Search for the cell housing the specified text and yield its [x, y] center coordinate. 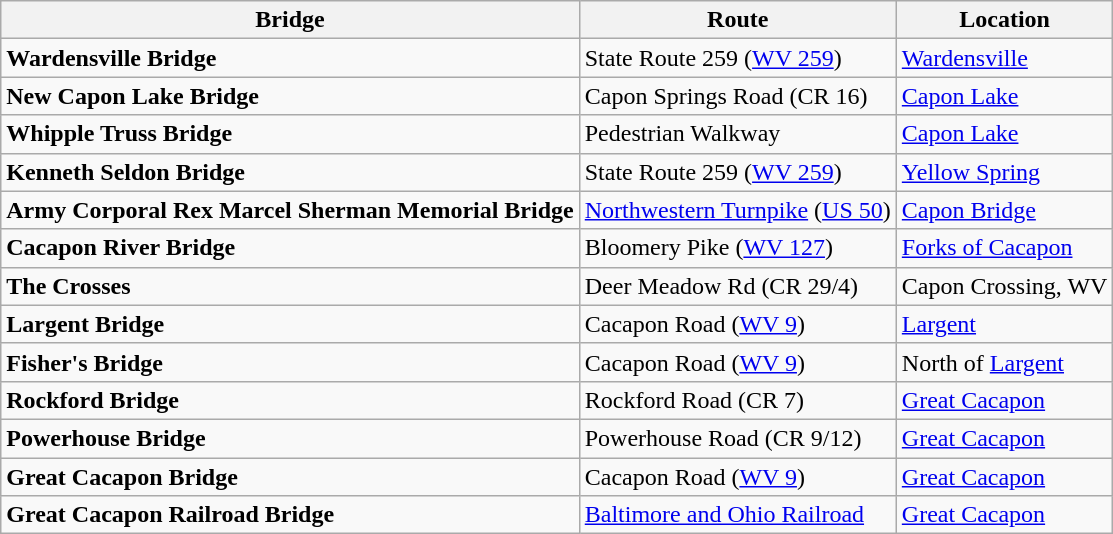
Yellow Spring [1004, 172]
Baltimore and Ohio Railroad [738, 515]
New Capon Lake Bridge [290, 96]
Largent Bridge [290, 324]
Capon Crossing, WV [1004, 286]
Great Cacapon Bridge [290, 477]
Rockford Road (CR 7) [738, 400]
Rockford Bridge [290, 400]
Deer Meadow Rd (CR 29/4) [738, 286]
Location [1004, 20]
Fisher's Bridge [290, 362]
Whipple Truss Bridge [290, 134]
Powerhouse Road (CR 9/12) [738, 438]
Wardensville [1004, 58]
Great Cacapon Railroad Bridge [290, 515]
Cacapon River Bridge [290, 248]
Northwestern Turnpike (US 50) [738, 210]
Pedestrian Walkway [738, 134]
Wardensville Bridge [290, 58]
North of Largent [1004, 362]
Powerhouse Bridge [290, 438]
The Crosses [290, 286]
Bridge [290, 20]
Capon Springs Road (CR 16) [738, 96]
Forks of Cacapon [1004, 248]
Army Corporal Rex Marcel Sherman Memorial Bridge [290, 210]
Largent [1004, 324]
Route [738, 20]
Capon Bridge [1004, 210]
Bloomery Pike (WV 127) [738, 248]
Kenneth Seldon Bridge [290, 172]
